Determine the [X, Y] coordinate at the center of the cell enclosing the given text.  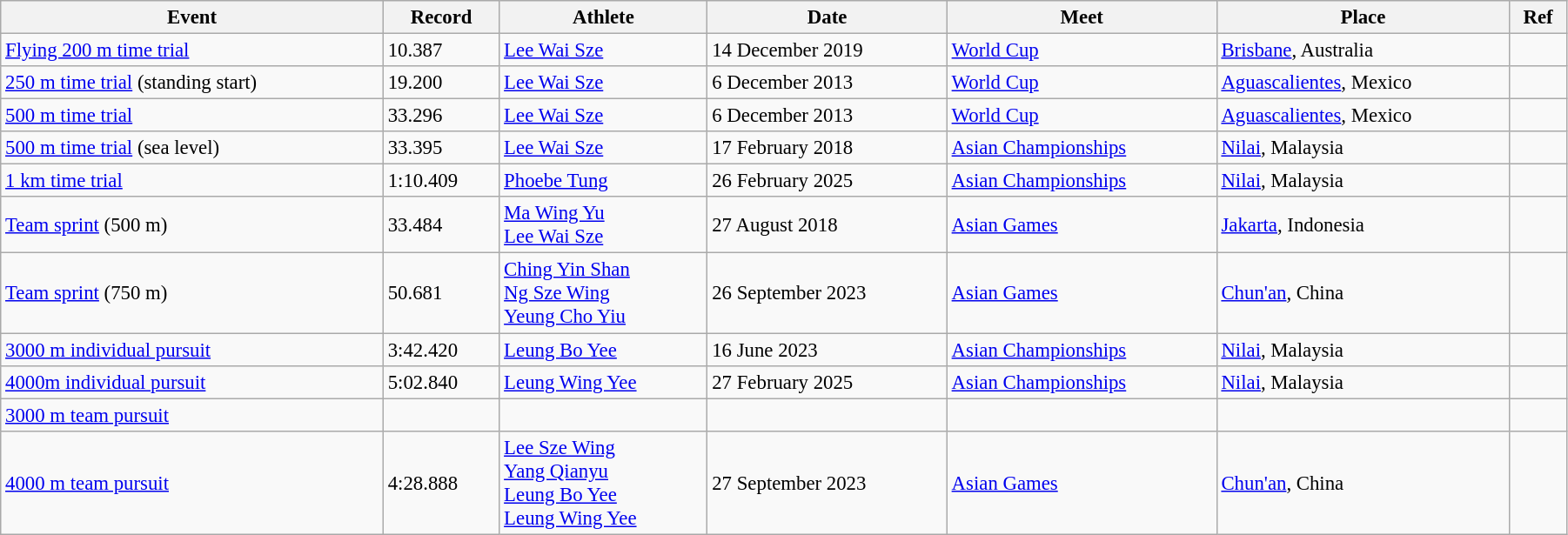
4000 m team pursuit [192, 482]
Leung Bo Yee [604, 350]
4:28.888 [440, 482]
500 m time trial [192, 116]
Team sprint (500 m) [192, 224]
Event [192, 17]
26 September 2023 [827, 293]
33.395 [440, 148]
1 km time trial [192, 181]
250 m time trial (standing start) [192, 83]
Meet [1082, 17]
Team sprint (750 m) [192, 293]
33.484 [440, 224]
Place [1363, 17]
500 m time trial (sea level) [192, 148]
19.200 [440, 83]
Phoebe Tung [604, 181]
16 June 2023 [827, 350]
27 August 2018 [827, 224]
27 February 2025 [827, 382]
Date [827, 17]
26 February 2025 [827, 181]
Lee Sze WingYang QianyuLeung Bo YeeLeung Wing Yee [604, 482]
Flying 200 m time trial [192, 50]
3:42.420 [440, 350]
3000 m team pursuit [192, 415]
1:10.409 [440, 181]
10.387 [440, 50]
Ref [1538, 17]
5:02.840 [440, 382]
Brisbane, Australia [1363, 50]
27 September 2023 [827, 482]
17 February 2018 [827, 148]
50.681 [440, 293]
Ma Wing YuLee Wai Sze [604, 224]
Leung Wing Yee [604, 382]
Ching Yin ShanNg Sze WingYeung Cho Yiu [604, 293]
4000m individual pursuit [192, 382]
3000 m individual pursuit [192, 350]
Jakarta, Indonesia [1363, 224]
Record [440, 17]
14 December 2019 [827, 50]
33.296 [440, 116]
Athlete [604, 17]
